For the text-containing cell, return its midpoint in [X, Y] coordinate format. 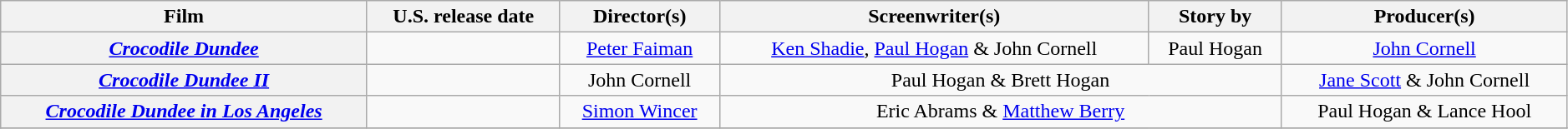
Producer(s) [1424, 17]
Ken Shadie, Paul Hogan & John Cornell [934, 48]
Crocodile Dundee in Los Angeles [184, 112]
Crocodile Dundee II [184, 80]
Simon Wincer [640, 112]
Director(s) [640, 17]
Eric Abrams & Matthew Berry [1001, 112]
Jane Scott & John Cornell [1424, 80]
Film [184, 17]
Paul Hogan & Brett Hogan [1001, 80]
U.S. release date [463, 17]
Crocodile Dundee [184, 48]
Story by [1215, 17]
Peter Faiman [640, 48]
Paul Hogan [1215, 48]
Paul Hogan & Lance Hool [1424, 112]
Screenwriter(s) [934, 17]
